Determine the (X, Y) coordinate at the center of the cell enclosing the given text.  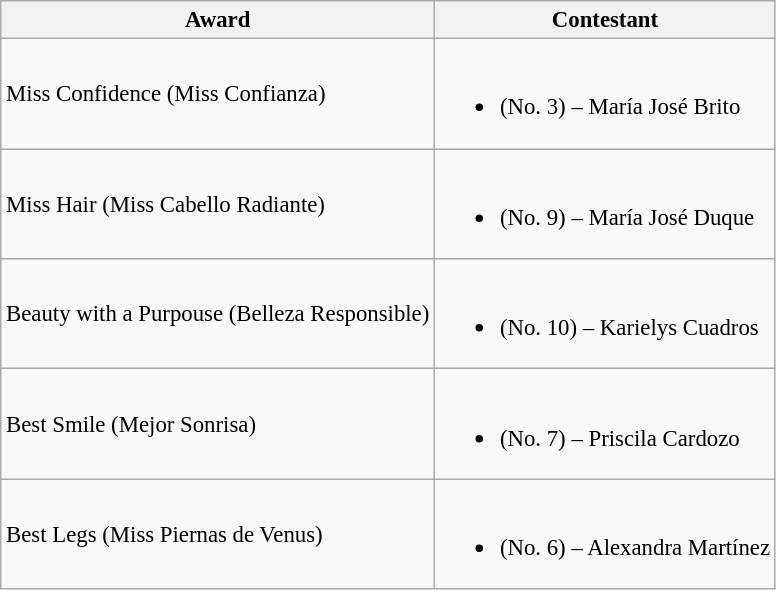
Miss Hair (Miss Cabello Radiante) (218, 204)
Best Legs (Miss Piernas de Venus) (218, 534)
Beauty with a Purpouse (Belleza Responsible) (218, 314)
(No. 3) – María José Brito (606, 94)
(No. 10) – Karielys Cuadros (606, 314)
Contestant (606, 20)
Best Smile (Mejor Sonrisa) (218, 424)
Award (218, 20)
Miss Confidence (Miss Confianza) (218, 94)
(No. 9) – María José Duque (606, 204)
(No. 7) – Priscila Cardozo (606, 424)
(No. 6) – Alexandra Martínez (606, 534)
